Extract the (x, y) coordinate from the center of the cell holding the provided text.  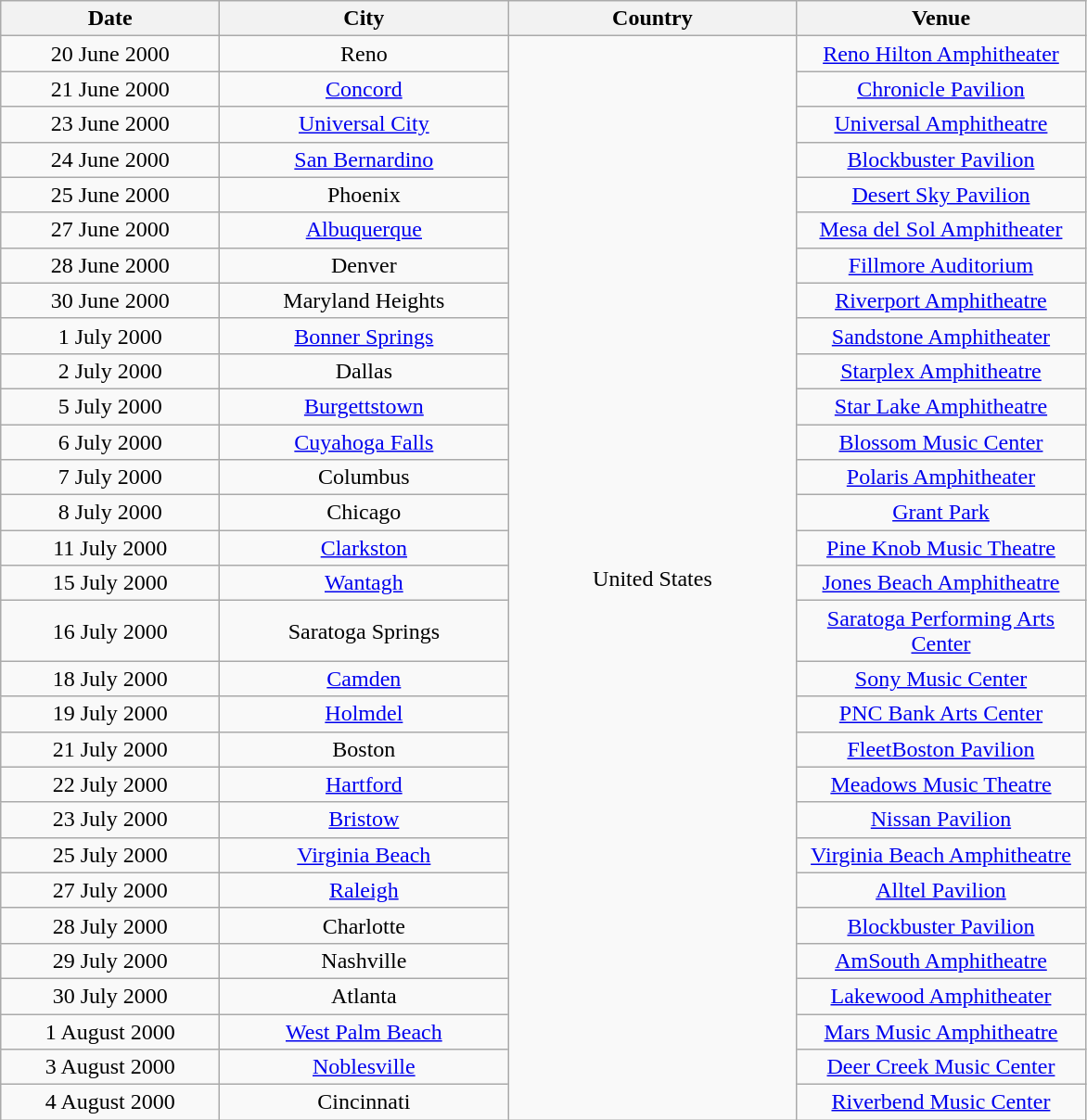
Cincinnati (364, 1102)
Pine Knob Music Theatre (940, 548)
San Bernardino (364, 159)
Blossom Music Center (940, 442)
Noblesville (364, 1067)
Concord (364, 89)
Riverbend Music Center (940, 1102)
Nissan Pavilion (940, 820)
11 July 2000 (110, 548)
Burgettstown (364, 406)
2 July 2000 (110, 371)
Mars Music Amphitheatre (940, 1032)
Desert Sky Pavilion (940, 195)
Riverport Amphitheatre (940, 300)
Phoenix (364, 195)
AmSouth Amphitheatre (940, 961)
Sony Music Center (940, 679)
19 July 2000 (110, 714)
30 July 2000 (110, 996)
18 July 2000 (110, 679)
Lakewood Amphitheater (940, 996)
Starplex Amphitheatre (940, 371)
28 June 2000 (110, 265)
Camden (364, 679)
Sandstone Amphitheater (940, 336)
Alltel Pavilion (940, 890)
24 June 2000 (110, 159)
West Palm Beach (364, 1032)
15 July 2000 (110, 583)
Maryland Heights (364, 300)
Nashville (364, 961)
29 July 2000 (110, 961)
Albuquerque (364, 230)
Reno Hilton Amphitheater (940, 54)
Wantagh (364, 583)
3 August 2000 (110, 1067)
27 June 2000 (110, 230)
PNC Bank Arts Center (940, 714)
Fillmore Auditorium (940, 265)
Bonner Springs (364, 336)
20 June 2000 (110, 54)
6 July 2000 (110, 442)
25 July 2000 (110, 855)
7 July 2000 (110, 477)
21 July 2000 (110, 749)
Charlotte (364, 925)
Hartford (364, 784)
30 June 2000 (110, 300)
Universal Amphitheatre (940, 124)
Virginia Beach (364, 855)
Holmdel (364, 714)
Mesa del Sol Amphitheater (940, 230)
25 June 2000 (110, 195)
FleetBoston Pavilion (940, 749)
Dallas (364, 371)
Clarkston (364, 548)
Boston (364, 749)
16 July 2000 (110, 630)
1 August 2000 (110, 1032)
Atlanta (364, 996)
Raleigh (364, 890)
27 July 2000 (110, 890)
Deer Creek Music Center (940, 1067)
City (364, 19)
Virginia Beach Amphitheatre (940, 855)
Grant Park (940, 513)
22 July 2000 (110, 784)
5 July 2000 (110, 406)
Polaris Amphitheater (940, 477)
4 August 2000 (110, 1102)
1 July 2000 (110, 336)
23 June 2000 (110, 124)
Universal City (364, 124)
Reno (364, 54)
Saratoga Performing Arts Center (940, 630)
Date (110, 19)
Chicago (364, 513)
Columbus (364, 477)
28 July 2000 (110, 925)
United States (653, 579)
Cuyahoga Falls (364, 442)
Country (653, 19)
Meadows Music Theatre (940, 784)
21 June 2000 (110, 89)
Star Lake Amphitheatre (940, 406)
23 July 2000 (110, 820)
Jones Beach Amphitheatre (940, 583)
Saratoga Springs (364, 630)
Bristow (364, 820)
Venue (940, 19)
Denver (364, 265)
Chronicle Pavilion (940, 89)
8 July 2000 (110, 513)
